For the text-containing cell, return its midpoint in [X, Y] coordinate format. 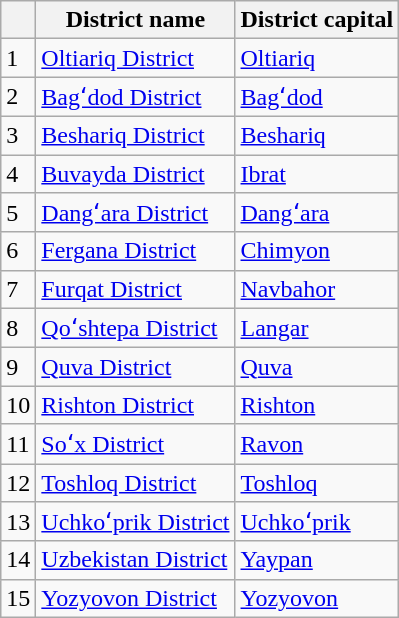
10 [18, 405]
Furqat District [136, 289]
Oltiariq District [136, 58]
Rishton [317, 405]
Yozyovon [317, 598]
11 [18, 444]
Bagʻdod District [136, 97]
2 [18, 97]
Rishton District [136, 405]
District capital [317, 20]
Yaypan [317, 560]
5 [18, 213]
13 [18, 522]
12 [18, 483]
Buvayda District [136, 173]
Toshloq [317, 483]
Yozyovon District [136, 598]
District name [136, 20]
7 [18, 289]
15 [18, 598]
Uzbekistan District [136, 560]
Fergana District [136, 251]
Soʻx District [136, 444]
Beshariq [317, 135]
Bagʻdod [317, 97]
Toshloq District [136, 483]
Beshariq District [136, 135]
Quva [317, 367]
Langar [317, 328]
Navbahor [317, 289]
Ibrat [317, 173]
Dangʻara [317, 213]
Uchkoʻprik [317, 522]
14 [18, 560]
Chimyon [317, 251]
Dangʻara District [136, 213]
Quva District [136, 367]
4 [18, 173]
1 [18, 58]
6 [18, 251]
8 [18, 328]
Oltiariq [317, 58]
9 [18, 367]
Uchkoʻprik District [136, 522]
Ravon [317, 444]
3 [18, 135]
Qoʻshtepa District [136, 328]
